Detect which cell encompasses the target text, then output its (X, Y) center coordinate. 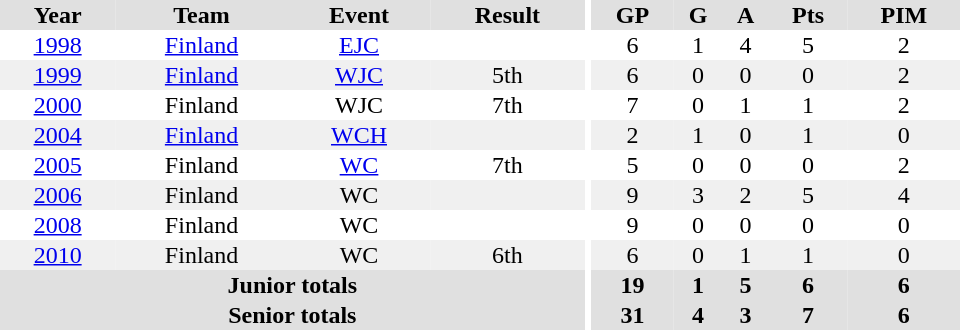
Year (58, 15)
2010 (58, 255)
1998 (58, 45)
5th (507, 75)
EJC (359, 45)
G (698, 15)
Pts (808, 15)
2000 (58, 105)
Team (202, 15)
A (746, 15)
PIM (904, 15)
2006 (58, 195)
Result (507, 15)
19 (632, 285)
WCH (359, 135)
Event (359, 15)
2004 (58, 135)
2005 (58, 165)
GP (632, 15)
Junior totals (292, 285)
Senior totals (292, 315)
2008 (58, 225)
1999 (58, 75)
31 (632, 315)
6th (507, 255)
